Scan for the cell matching the given text and deliver its [X, Y] coordinate at center. 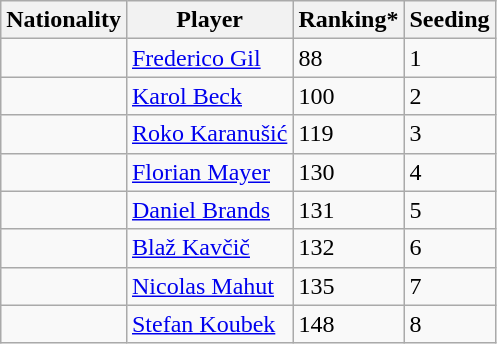
Florian Mayer [209, 172]
100 [348, 96]
148 [348, 324]
2 [450, 96]
Roko Karanušić [209, 134]
119 [348, 134]
135 [348, 286]
6 [450, 248]
Ranking* [348, 20]
1 [450, 58]
5 [450, 210]
88 [348, 58]
4 [450, 172]
Seeding [450, 20]
132 [348, 248]
8 [450, 324]
Player [209, 20]
Frederico Gil [209, 58]
Karol Beck [209, 96]
Nationality [64, 20]
3 [450, 134]
131 [348, 210]
Nicolas Mahut [209, 286]
Daniel Brands [209, 210]
Stefan Koubek [209, 324]
7 [450, 286]
130 [348, 172]
Blaž Kavčič [209, 248]
